Identify which cell holds the provided text, then report its [X, Y] central coordinate. 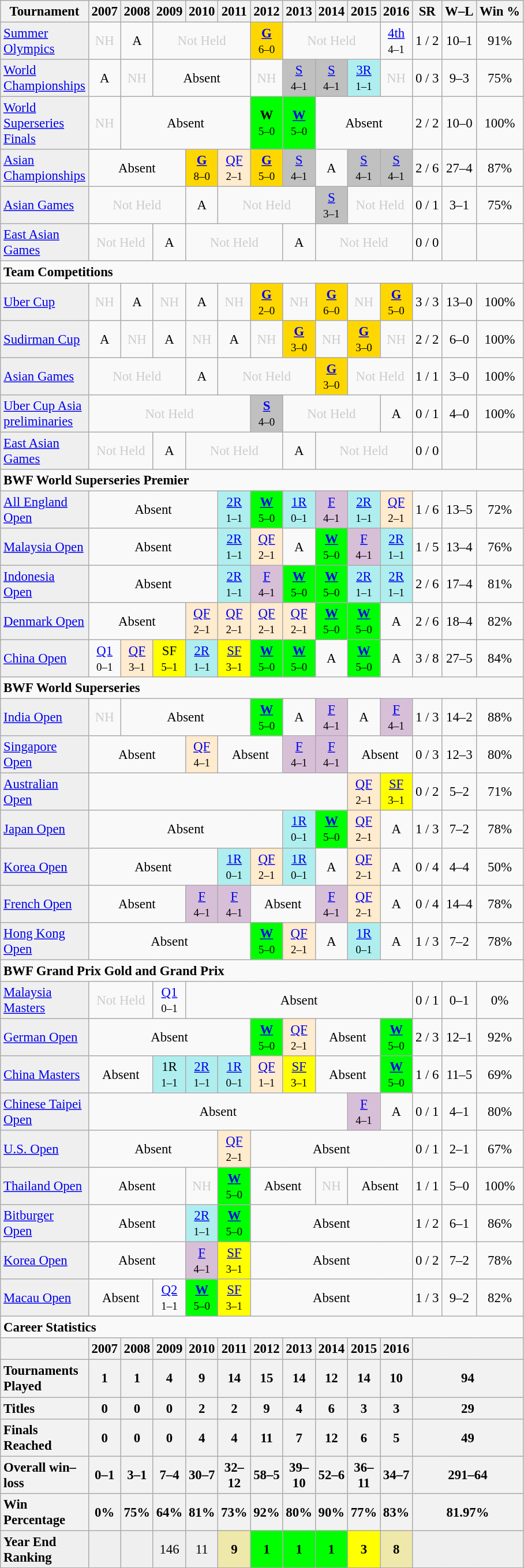
4–0 [459, 413]
77% [364, 1512]
49 [468, 1437]
10–1 [459, 42]
QF1–1 [267, 1075]
72% [500, 510]
17–4 [459, 584]
84% [500, 659]
Q21–1 [169, 1298]
Macau Open [44, 1298]
83% [396, 1512]
1 / 5 [427, 547]
5–0 [459, 1187]
52–6 [331, 1475]
32–12 [234, 1475]
90% [331, 1512]
U.S. Open [44, 1149]
27–5 [459, 659]
Tournaments Played [44, 1378]
7 [299, 1437]
7–4 [169, 1475]
German Open [44, 1037]
86% [500, 1224]
W–L [459, 12]
29 [468, 1408]
39–10 [299, 1475]
BWF World Superseries [262, 688]
13–4 [459, 547]
58–5 [267, 1475]
Malaysia Open [44, 547]
G2–0 [267, 302]
71% [500, 792]
94 [468, 1378]
3–0 [459, 376]
SR [427, 12]
10–0 [459, 123]
Sudirman Cup [44, 339]
9–2 [459, 1298]
5 [396, 1437]
BWF World Superseries Premier [262, 480]
69% [500, 1075]
4–1 [459, 1112]
S3–1 [331, 205]
3 / 8 [427, 659]
Career Statistics [262, 1328]
67% [500, 1149]
30–7 [202, 1475]
Australian Open [44, 792]
French Open [44, 904]
BWF Grand Prix Gold and Grand Prix [262, 971]
Uber Cup [44, 302]
6–0 [459, 339]
5–2 [459, 792]
Denmark Open [44, 622]
27–4 [459, 168]
3R1–1 [364, 78]
Overall win–loss [44, 1475]
QF4–1 [202, 754]
4th4–1 [396, 42]
Bitburger Open [44, 1224]
1R1–1 [169, 1075]
Summer Olympics [44, 42]
World Superseries Finals [44, 123]
Thailand Open [44, 1187]
China Masters [44, 1075]
Asian Championships [44, 168]
8 [396, 1549]
Malaysia Masters [44, 1000]
G8–0 [202, 168]
291–64 [468, 1475]
50% [500, 866]
13–5 [459, 510]
India Open [44, 717]
Titles [44, 1408]
Tournament [44, 12]
World Championships [44, 78]
Singapore Open [44, 754]
Uber Cup Asia preliminaries [44, 413]
Japan Open [44, 829]
Finals Reached [44, 1437]
18–4 [459, 622]
Team Competitions [262, 272]
10 [396, 1378]
15 [267, 1378]
76% [500, 547]
2–1 [459, 1149]
Year End Ranking [44, 1549]
81.97% [468, 1512]
146 [169, 1549]
91% [500, 42]
14–2 [459, 717]
12–1 [459, 1037]
4–4 [459, 866]
3 / 3 [427, 302]
88% [500, 717]
All England Open [44, 510]
64% [169, 1512]
6–1 [459, 1224]
China Open [44, 659]
Indonesia Open [44, 584]
11–5 [459, 1075]
Hong Kong Open [44, 941]
73% [234, 1512]
34–7 [396, 1475]
Win % [500, 12]
QF3–1 [137, 659]
9–3 [459, 78]
87% [500, 168]
Win Percentage [44, 1512]
36–11 [364, 1475]
12–3 [459, 754]
2 / 3 [427, 1037]
14–4 [459, 904]
SF5–1 [169, 659]
S4–0 [267, 413]
Chinese Taipei Open [44, 1112]
13–0 [459, 302]
